Return (X, Y) of the center of cell containing provided text 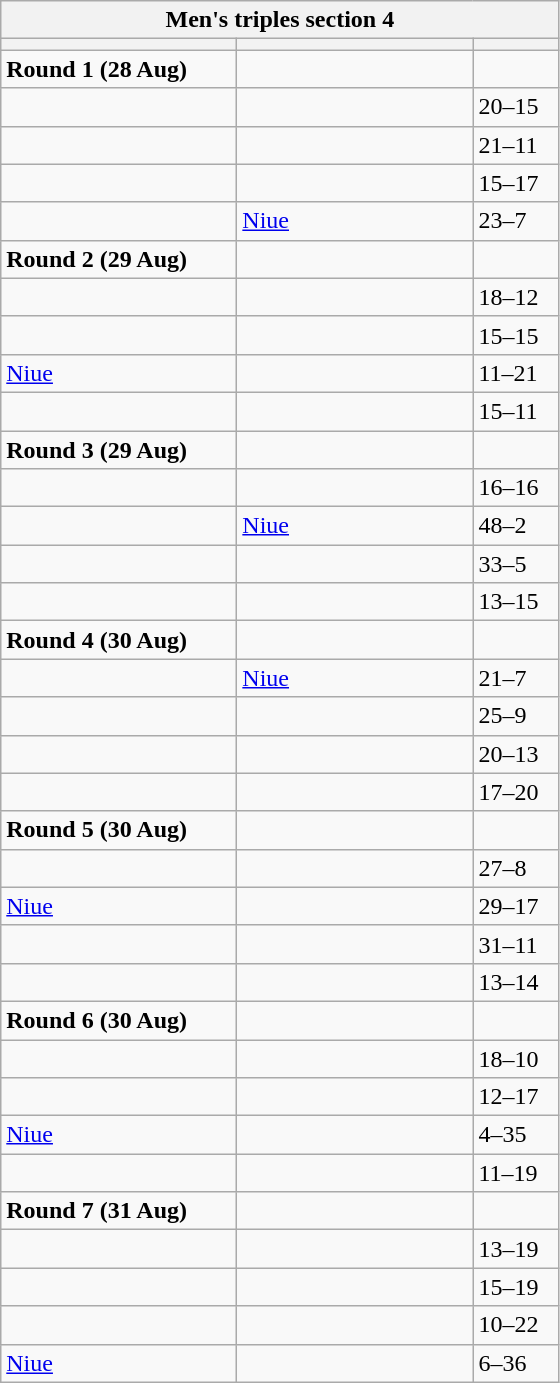
21–11 (516, 145)
Men's triples section 4 (280, 20)
13–15 (516, 602)
Round 7 (31 Aug) (119, 1211)
12–17 (516, 1097)
Round 4 (30 Aug) (119, 640)
29–17 (516, 906)
Round 2 (29 Aug) (119, 259)
Round 1 (28 Aug) (119, 69)
11–21 (516, 373)
18–12 (516, 297)
10–22 (516, 1325)
15–11 (516, 411)
48–2 (516, 526)
15–19 (516, 1287)
20–13 (516, 754)
6–36 (516, 1363)
21–7 (516, 678)
Round 3 (29 Aug) (119, 449)
33–5 (516, 564)
Round 5 (30 Aug) (119, 830)
20–15 (516, 107)
15–17 (516, 183)
13–19 (516, 1249)
27–8 (516, 868)
25–9 (516, 716)
16–16 (516, 488)
4–35 (516, 1135)
11–19 (516, 1173)
17–20 (516, 792)
15–15 (516, 335)
23–7 (516, 221)
31–11 (516, 944)
13–14 (516, 982)
Round 6 (30 Aug) (119, 1020)
18–10 (516, 1059)
